Capture the cell that displays the provided text and extract its [x, y] central coordinate. 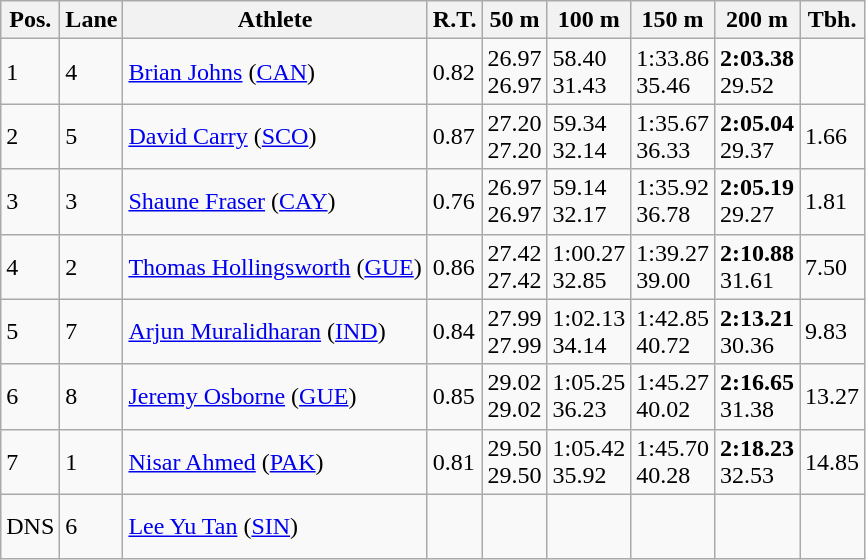
0.76 [454, 202]
Athlete [275, 20]
200 m [756, 20]
1:02.1334.14 [589, 332]
David Carry (SCO) [275, 136]
Pos. [30, 20]
9.83 [832, 332]
100 m [589, 20]
Jeremy Osborne (GUE) [275, 396]
2:05.0429.37 [756, 136]
1.66 [832, 136]
27.9927.99 [514, 332]
7.50 [832, 266]
Nisar Ahmed (PAK) [275, 462]
1:45.2740.02 [673, 396]
58.4031.43 [589, 72]
2:05.1929.27 [756, 202]
0.85 [454, 396]
Lee Yu Tan (SIN) [275, 526]
R.T. [454, 20]
1:45.7040.28 [673, 462]
1:42.8540.72 [673, 332]
1:33.8635.46 [673, 72]
29.5029.50 [514, 462]
0.81 [454, 462]
Shaune Fraser (CAY) [275, 202]
DNS [30, 526]
13.27 [832, 396]
Thomas Hollingsworth (GUE) [275, 266]
1:35.9236.78 [673, 202]
2:13.2130.36 [756, 332]
0.87 [454, 136]
1:05.4235.92 [589, 462]
0.82 [454, 72]
150 m [673, 20]
59.1432.17 [589, 202]
8 [92, 396]
0.86 [454, 266]
1:35.6736.33 [673, 136]
Arjun Muralidharan (IND) [275, 332]
50 m [514, 20]
2:03.3829.52 [756, 72]
59.3432.14 [589, 136]
1:05.2536.23 [589, 396]
Lane [92, 20]
29.0229.02 [514, 396]
2:16.6531.38 [756, 396]
27.4227.42 [514, 266]
1:00.2732.85 [589, 266]
Brian Johns (CAN) [275, 72]
27.2027.20 [514, 136]
1:39.2739.00 [673, 266]
2:10.8831.61 [756, 266]
14.85 [832, 462]
1.81 [832, 202]
0.84 [454, 332]
Tbh. [832, 20]
2:18.2332.53 [756, 462]
